Output the [x, y] coordinate of the center of the cell containing the given text.  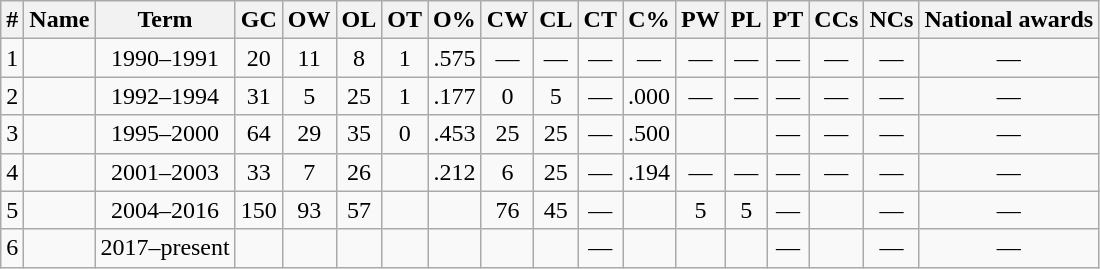
Term [165, 20]
# [12, 20]
CL [556, 20]
57 [359, 210]
PL [746, 20]
.500 [648, 134]
1992–1994 [165, 96]
C% [648, 20]
.194 [648, 172]
GC [258, 20]
11 [309, 58]
CT [600, 20]
OL [359, 20]
.000 [648, 96]
26 [359, 172]
.177 [455, 96]
93 [309, 210]
35 [359, 134]
.212 [455, 172]
PW [701, 20]
20 [258, 58]
.453 [455, 134]
1990–1991 [165, 58]
2004–2016 [165, 210]
33 [258, 172]
.575 [455, 58]
45 [556, 210]
1995–2000 [165, 134]
O% [455, 20]
PT [788, 20]
NCs [892, 20]
Name [60, 20]
4 [12, 172]
31 [258, 96]
29 [309, 134]
OT [405, 20]
7 [309, 172]
OW [309, 20]
150 [258, 210]
64 [258, 134]
CCs [836, 20]
3 [12, 134]
76 [507, 210]
National awards [1009, 20]
2 [12, 96]
2017–present [165, 248]
CW [507, 20]
8 [359, 58]
2001–2003 [165, 172]
